Pinpoint the cell where the given text exists, returning its [x, y] midpoint coordinate. 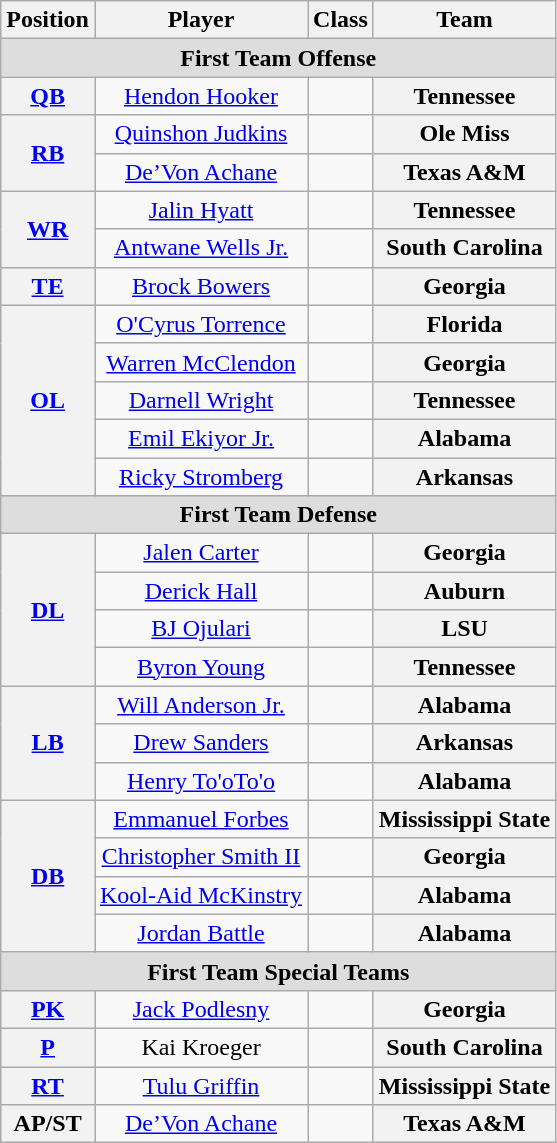
Ole Miss [464, 134]
QB [48, 96]
TE [48, 286]
Jack Podlesny [200, 1009]
Florida [464, 324]
Darnell Wright [200, 400]
DB [48, 876]
Jordan Battle [200, 933]
P [48, 1047]
AP/ST [48, 1124]
First Team Offense [278, 58]
Byron Young [200, 667]
Class [341, 20]
Team [464, 20]
RB [48, 153]
RT [48, 1085]
Tulu Griffin [200, 1085]
Auburn [464, 591]
First Team Defense [278, 515]
Ricky Stromberg [200, 477]
Quinshon Judkins [200, 134]
Player [200, 20]
Warren McClendon [200, 362]
Kai Kroeger [200, 1047]
OL [48, 400]
LB [48, 743]
Jalen Carter [200, 553]
Derick Hall [200, 591]
PK [48, 1009]
Brock Bowers [200, 286]
Position [48, 20]
Christopher Smith II [200, 857]
Drew Sanders [200, 743]
Emmanuel Forbes [200, 819]
Will Anderson Jr. [200, 705]
BJ Ojulari [200, 629]
LSU [464, 629]
Kool-Aid McKinstry [200, 895]
O'Cyrus Torrence [200, 324]
Hendon Hooker [200, 96]
Antwane Wells Jr. [200, 248]
DL [48, 610]
Jalin Hyatt [200, 210]
Emil Ekiyor Jr. [200, 438]
First Team Special Teams [278, 971]
WR [48, 229]
Henry To'oTo'o [200, 781]
